Identify which cell holds the provided text, then report its [x, y] central coordinate. 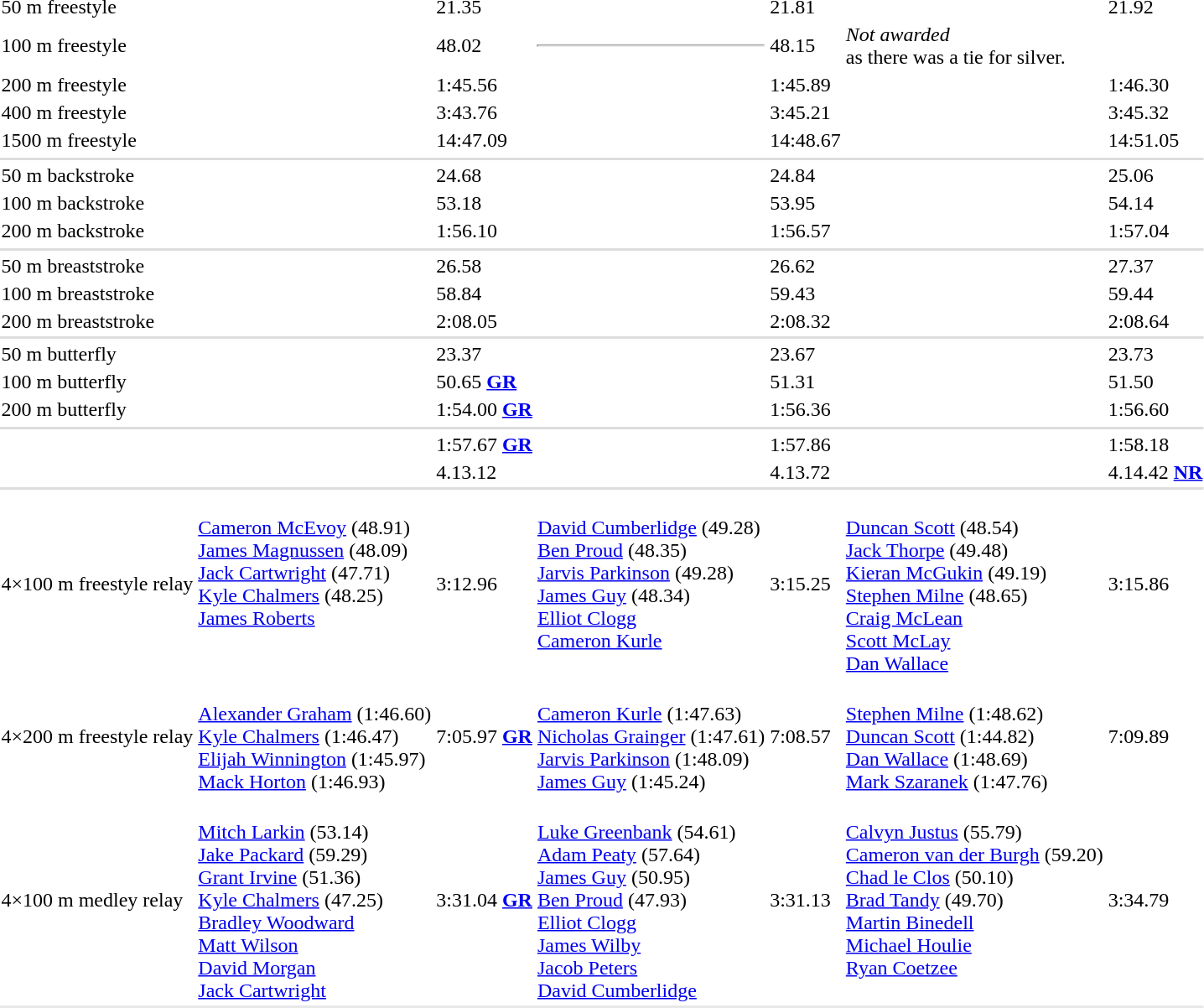
50 m butterfly [97, 354]
1:45.89 [806, 85]
53.95 [806, 203]
7:09.89 [1155, 736]
100 m backstroke [97, 203]
48.02 [485, 45]
3:15.86 [1155, 584]
26.58 [485, 266]
400 m freestyle [97, 112]
58.84 [485, 294]
50 m backstroke [97, 175]
2:08.64 [1155, 321]
24.68 [485, 175]
Stephen Milne (1:48.62)Duncan Scott (1:44.82)Dan Wallace (1:48.69)Mark Szaranek (1:47.76) [974, 736]
59.44 [1155, 294]
1:57.67 GR [485, 444]
David Cumberlidge (49.28)Ben Proud (48.35)Jarvis Parkinson (49.28)James Guy (48.34)Elliot CloggCameron Kurle [651, 584]
23.37 [485, 354]
Cameron Kurle (1:47.63)Nicholas Grainger (1:47.61)Jarvis Parkinson (1:48.09)James Guy (1:45.24) [651, 736]
48.15 [806, 45]
53.18 [485, 203]
100 m freestyle [97, 45]
3:43.76 [485, 112]
4×200 m freestyle relay [97, 736]
Calvyn Justus (55.79)Cameron van der Burgh (59.20)Chad le Clos (50.10)Brad Tandy (49.70)Martin BinedellMichael HoulieRyan Coetzee [974, 900]
1:54.00 GR [485, 409]
2:08.05 [485, 321]
100 m breaststroke [97, 294]
14:48.67 [806, 140]
3:34.79 [1155, 900]
2:08.32 [806, 321]
200 m backstroke [97, 231]
4×100 m medley relay [97, 900]
1:56.36 [806, 409]
26.62 [806, 266]
3:45.32 [1155, 112]
50 m breaststroke [97, 266]
24.84 [806, 175]
1:57.86 [806, 444]
27.37 [1155, 266]
50.65 GR [485, 382]
51.50 [1155, 382]
Duncan Scott (48.54)Jack Thorpe (49.48)Kieran McGukin (49.19)Stephen Milne (48.65)Craig McLeanScott McLayDan Wallace [974, 584]
4.13.72 [806, 472]
23.67 [806, 354]
25.06 [1155, 175]
Cameron McEvoy (48.91) James Magnussen (48.09)Jack Cartwright (47.71)Kyle Chalmers (48.25) James Roberts [315, 584]
1:56.10 [485, 231]
3:45.21 [806, 112]
Mitch Larkin (53.14)Jake Packard (59.29)Grant Irvine (51.36)Kyle Chalmers (47.25)Bradley WoodwardMatt WilsonDavid MorganJack Cartwright [315, 900]
1:56.57 [806, 231]
23.73 [1155, 354]
200 m freestyle [97, 85]
14:47.09 [485, 140]
54.14 [1155, 203]
100 m butterfly [97, 382]
1:45.56 [485, 85]
1500 m freestyle [97, 140]
Not awardedas there was a tie for silver. [1024, 45]
Alexander Graham (1:46.60) Kyle Chalmers (1:46.47)Elijah Winnington (1:45.97)Mack Horton (1:46.93) [315, 736]
51.31 [806, 382]
7:08.57 [806, 736]
200 m butterfly [97, 409]
1:57.04 [1155, 231]
3:31.13 [806, 900]
3:15.25 [806, 584]
Luke Greenbank (54.61)Adam Peaty (57.64)James Guy (50.95)Ben Proud (47.93)Elliot CloggJames WilbyJacob PetersDavid Cumberlidge [651, 900]
3:12.96 [485, 584]
1:56.60 [1155, 409]
14:51.05 [1155, 140]
4×100 m freestyle relay [97, 584]
59.43 [806, 294]
4.14.42 NR [1155, 472]
3:31.04 GR [485, 900]
1:46.30 [1155, 85]
200 m breaststroke [97, 321]
4.13.12 [485, 472]
1:58.18 [1155, 444]
7:05.97 GR [485, 736]
